Find where the given text appears and provide that cell's center as [X, Y] coordinate. 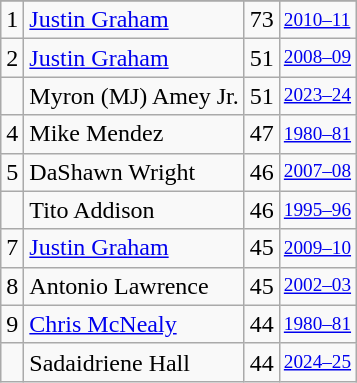
7 [12, 248]
Chris McNealy [134, 324]
Sadaidriene Hall [134, 362]
Myron (MJ) Amey Jr. [134, 96]
1 [12, 20]
2023–24 [317, 96]
Tito Addison [134, 210]
73 [262, 20]
2 [12, 58]
1995–96 [317, 210]
2007–08 [317, 172]
47 [262, 134]
2009–10 [317, 248]
DaShawn Wright [134, 172]
9 [12, 324]
2008–09 [317, 58]
Mike Mendez [134, 134]
2002–03 [317, 286]
8 [12, 286]
4 [12, 134]
Antonio Lawrence [134, 286]
2024–25 [317, 362]
2010–11 [317, 20]
5 [12, 172]
